Determine the (x, y) coordinate at the center of the cell enclosing the given text.  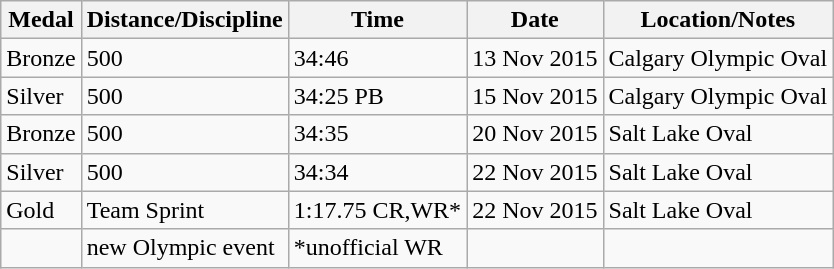
1:17.75 CR,WR* (377, 210)
Time (377, 20)
34:25 PB (377, 96)
Distance/Discipline (184, 20)
Gold (41, 210)
20 Nov 2015 (535, 134)
Team Sprint (184, 210)
15 Nov 2015 (535, 96)
*unofficial WR (377, 248)
Date (535, 20)
Medal (41, 20)
34:46 (377, 58)
Location/Notes (718, 20)
13 Nov 2015 (535, 58)
new Olympic event (184, 248)
34:34 (377, 172)
34:35 (377, 134)
